Extract the (x, y) coordinate from the center of the cell holding the provided text.  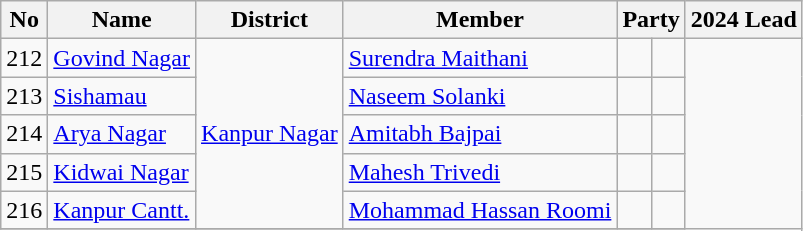
Party (651, 20)
Mohammad Hassan Roomi (480, 210)
216 (24, 210)
Surendra Maithani (480, 58)
Naseem Solanki (480, 96)
Kidwai Nagar (122, 172)
215 (24, 172)
213 (24, 96)
Kanpur Cantt. (122, 210)
Amitabh Bajpai (480, 134)
Arya Nagar (122, 134)
Name (122, 20)
212 (24, 58)
Govind Nagar (122, 58)
Member (480, 20)
District (270, 20)
214 (24, 134)
Mahesh Trivedi (480, 172)
2024 Lead (744, 20)
Sishamau (122, 96)
No (24, 20)
Kanpur Nagar (270, 134)
